Return [X, Y] of the center of cell containing provided text 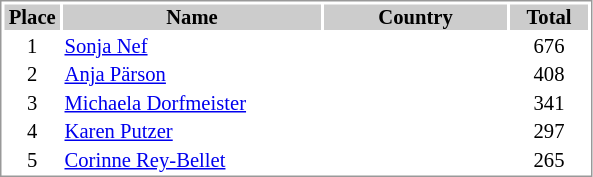
Country [416, 17]
408 [549, 75]
341 [549, 103]
4 [32, 131]
265 [549, 160]
Total [549, 17]
Place [32, 17]
Name [192, 17]
Corinne Rey-Bellet [192, 160]
297 [549, 131]
2 [32, 75]
Michaela Dorfmeister [192, 103]
5 [32, 160]
1 [32, 46]
3 [32, 103]
Karen Putzer [192, 131]
Anja Pärson [192, 75]
676 [549, 46]
Sonja Nef [192, 46]
